Extract the [X, Y] coordinate from the center of the cell holding the provided text.  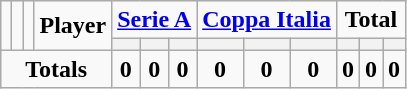
Totals [56, 69]
Player [73, 26]
Total [370, 20]
Coppa Italia [267, 20]
Serie A [154, 20]
